For the text-containing cell, return its midpoint in [X, Y] coordinate format. 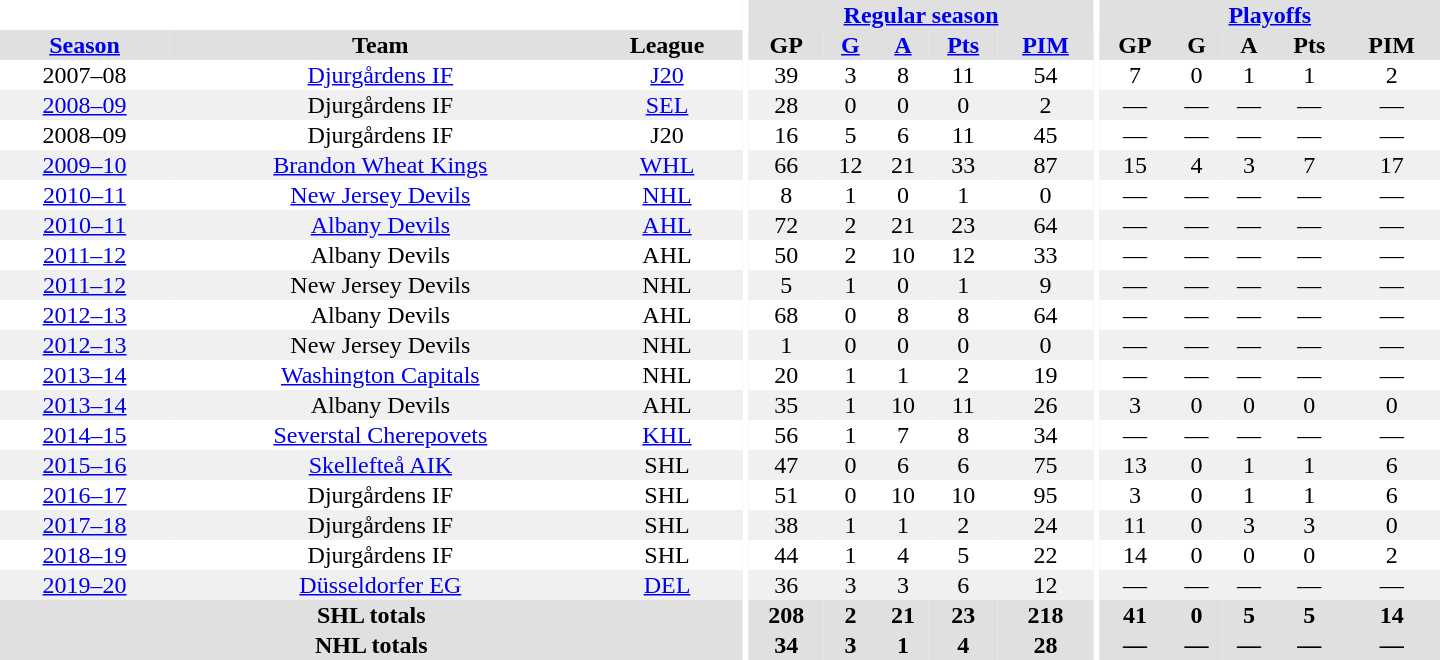
Severstal Cherepovets [380, 435]
2009–10 [84, 165]
Regular season [920, 15]
20 [786, 375]
68 [786, 315]
KHL [668, 435]
39 [786, 75]
26 [1046, 405]
56 [786, 435]
51 [786, 495]
54 [1046, 75]
44 [786, 555]
19 [1046, 375]
66 [786, 165]
NHL totals [372, 645]
Team [380, 45]
208 [786, 615]
50 [786, 255]
League [668, 45]
45 [1046, 135]
47 [786, 465]
2019–20 [84, 585]
13 [1136, 465]
2007–08 [84, 75]
22 [1046, 555]
DEL [668, 585]
36 [786, 585]
95 [1046, 495]
Playoffs [1270, 15]
Season [84, 45]
72 [786, 225]
Brandon Wheat Kings [380, 165]
87 [1046, 165]
35 [786, 405]
218 [1046, 615]
Skellefteå AIK [380, 465]
2017–18 [84, 525]
SEL [668, 105]
38 [786, 525]
41 [1136, 615]
WHL [668, 165]
Washington Capitals [380, 375]
17 [1392, 165]
15 [1136, 165]
2015–16 [84, 465]
2016–17 [84, 495]
SHL totals [372, 615]
2014–15 [84, 435]
16 [786, 135]
9 [1046, 285]
75 [1046, 465]
24 [1046, 525]
Düsseldorfer EG [380, 585]
2018–19 [84, 555]
